Search for the cell housing the specified text and yield its [x, y] center coordinate. 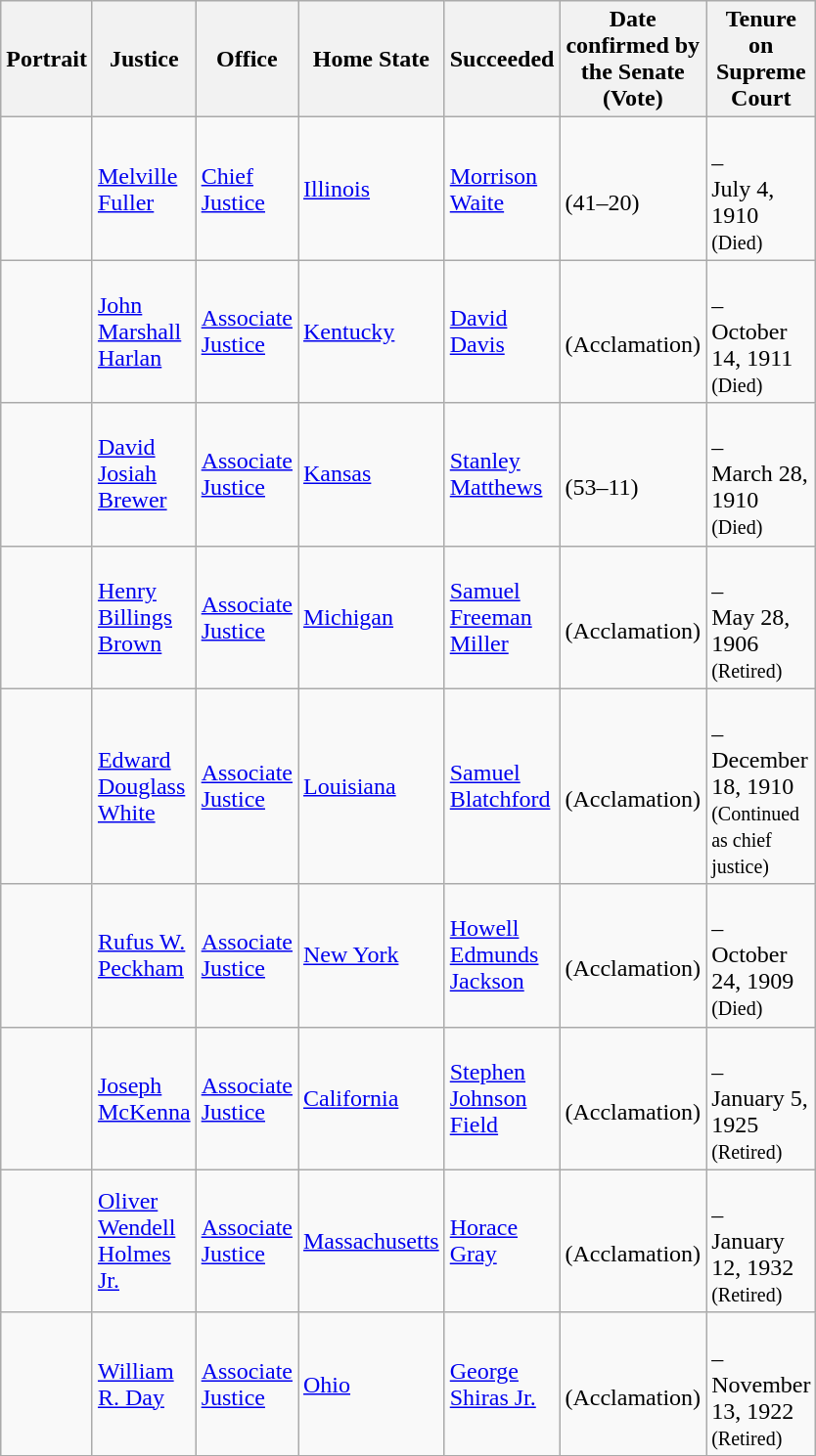
New York [371, 955]
–March 28, 1910(Died) [761, 474]
Stanley Matthews [502, 474]
Succeeded [502, 59]
David Davis [502, 331]
Joseph McKenna [144, 1098]
Massachusetts [371, 1241]
Horace Gray [502, 1241]
Ohio [371, 1384]
–October 24, 1909(Died) [761, 955]
Kentucky [371, 331]
–May 28, 1906(Retired) [761, 617]
John Marshall Harlan [144, 331]
–July 4, 1910(Died) [761, 189]
(53–11) [633, 474]
Rufus W. Peckham [144, 955]
Samuel Freeman Miller [502, 617]
–January 12, 1932(Retired) [761, 1241]
William R. Day [144, 1384]
–November 13, 1922(Retired) [761, 1384]
Office [247, 59]
Home State [371, 59]
Portrait [47, 59]
Kansas [371, 474]
Howell Edmunds Jackson [502, 955]
–December 18, 1910(Continued as chief justice) [761, 786]
California [371, 1098]
Henry Billings Brown [144, 617]
Stephen Johnson Field [502, 1098]
Tenure on Supreme Court [761, 59]
George Shiras Jr. [502, 1384]
Chief Justice [247, 189]
Michigan [371, 617]
Illinois [371, 189]
–October 14, 1911(Died) [761, 331]
Oliver Wendell Holmes Jr. [144, 1241]
Samuel Blatchford [502, 786]
Date confirmed by the Senate(Vote) [633, 59]
David Josiah Brewer [144, 474]
Morrison Waite [502, 189]
Edward Douglass White [144, 786]
Louisiana [371, 786]
–January 5, 1925(Retired) [761, 1098]
Justice [144, 59]
Melville Fuller [144, 189]
(41–20) [633, 189]
